Scan for the cell matching the given text and deliver its (X, Y) coordinate at center. 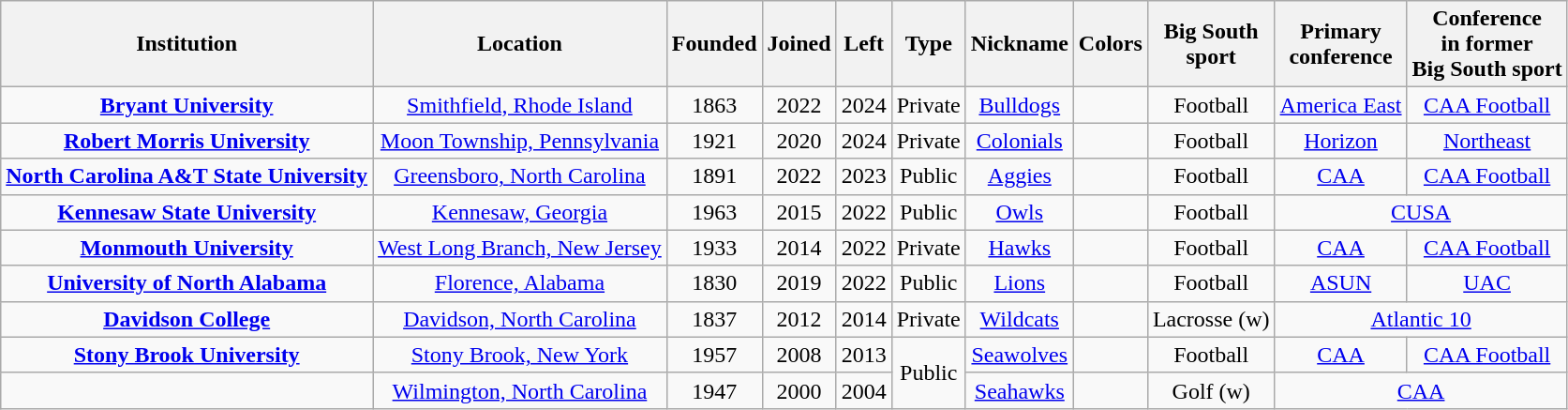
2004 (864, 390)
Stony Brook, New York (520, 355)
2000 (799, 390)
1933 (714, 248)
Moon Township, Pennsylvania (520, 141)
Owls (1020, 212)
Colors (1110, 44)
1963 (714, 212)
Horizon (1340, 141)
1837 (714, 319)
1921 (714, 141)
Lions (1020, 283)
Florence, Alabama (520, 283)
CUSA (1421, 212)
Lacrosse (w) (1211, 319)
Institution (187, 44)
2020 (799, 141)
2023 (864, 176)
Robert Morris University (187, 141)
Northeast (1486, 141)
Colonials (1020, 141)
1830 (714, 283)
Seahawks (1020, 390)
Bulldogs (1020, 105)
Nickname (1020, 44)
Greensboro, North Carolina (520, 176)
University of North Alabama (187, 283)
Big Southsport (1211, 44)
Smithfield, Rhode Island (520, 105)
Kennesaw, Georgia (520, 212)
Aggies (1020, 176)
Davidson, North Carolina (520, 319)
Seawolves (1020, 355)
Stony Brook University (187, 355)
2008 (799, 355)
2013 (864, 355)
UAC (1486, 283)
2019 (799, 283)
Wildcats (1020, 319)
North Carolina A&T State University (187, 176)
1891 (714, 176)
Primaryconference (1340, 44)
Davidson College (187, 319)
Location (520, 44)
Kennesaw State University (187, 212)
1947 (714, 390)
Wilmington, North Carolina (520, 390)
Hawks (1020, 248)
Golf (w) (1211, 390)
Founded (714, 44)
2012 (799, 319)
West Long Branch, New Jersey (520, 248)
1957 (714, 355)
Left (864, 44)
America East (1340, 105)
ASUN (1340, 283)
Monmouth University (187, 248)
Joined (799, 44)
1863 (714, 105)
2015 (799, 212)
Type (928, 44)
Bryant University (187, 105)
Conferencein formerBig South sport (1486, 44)
Atlantic 10 (1421, 319)
